Pinpoint the cell where the given text exists, returning its (x, y) midpoint coordinate. 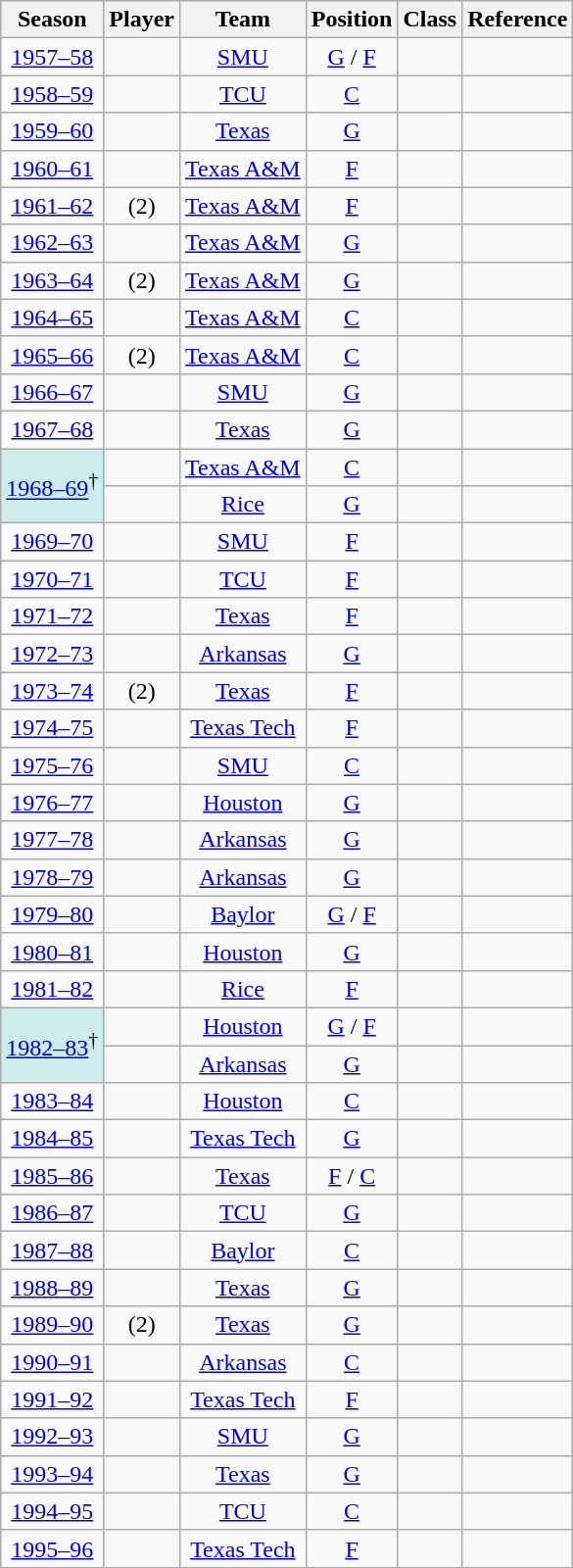
Player (142, 20)
1990–91 (53, 1362)
1975–76 (53, 765)
1977–78 (53, 840)
1995–96 (53, 1548)
1986–87 (53, 1213)
1960–61 (53, 169)
1959–60 (53, 131)
1970–71 (53, 579)
1979–80 (53, 914)
1971–72 (53, 616)
1992–93 (53, 1437)
1967–68 (53, 429)
1966–67 (53, 392)
1981–82 (53, 989)
1963–64 (53, 280)
1961–62 (53, 206)
1973–74 (53, 691)
1964–65 (53, 318)
1985–86 (53, 1176)
Position (352, 20)
1957–58 (53, 57)
1984–85 (53, 1139)
Team (243, 20)
1988–89 (53, 1288)
1993–94 (53, 1474)
1980–81 (53, 952)
1976–77 (53, 803)
1972–73 (53, 654)
1962–63 (53, 243)
1969–70 (53, 542)
1958–59 (53, 94)
1991–92 (53, 1399)
F / C (352, 1176)
Reference (517, 20)
1994–95 (53, 1511)
1965–66 (53, 355)
1989–90 (53, 1325)
1983–84 (53, 1102)
Season (53, 20)
1968–69† (53, 486)
1978–79 (53, 877)
Class (430, 20)
1974–75 (53, 728)
1987–88 (53, 1250)
1982–83† (53, 1045)
